Provide the (x, y) coordinate of the cell's center where the given text is located.  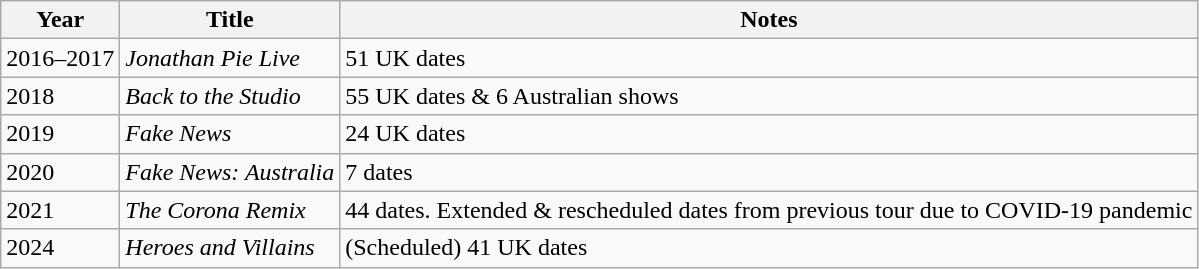
51 UK dates (769, 58)
Title (230, 20)
2018 (60, 96)
Back to the Studio (230, 96)
Fake News: Australia (230, 172)
2020 (60, 172)
44 dates. Extended & rescheduled dates from previous tour due to COVID-19 pandemic (769, 210)
Heroes and Villains (230, 248)
Fake News (230, 134)
Notes (769, 20)
55 UK dates & 6 Australian shows (769, 96)
2019 (60, 134)
2024 (60, 248)
7 dates (769, 172)
24 UK dates (769, 134)
(Scheduled) 41 UK dates (769, 248)
Year (60, 20)
2016–2017 (60, 58)
The Corona Remix (230, 210)
2021 (60, 210)
Jonathan Pie Live (230, 58)
